Output the (x, y) coordinate of the center of the cell containing the given text.  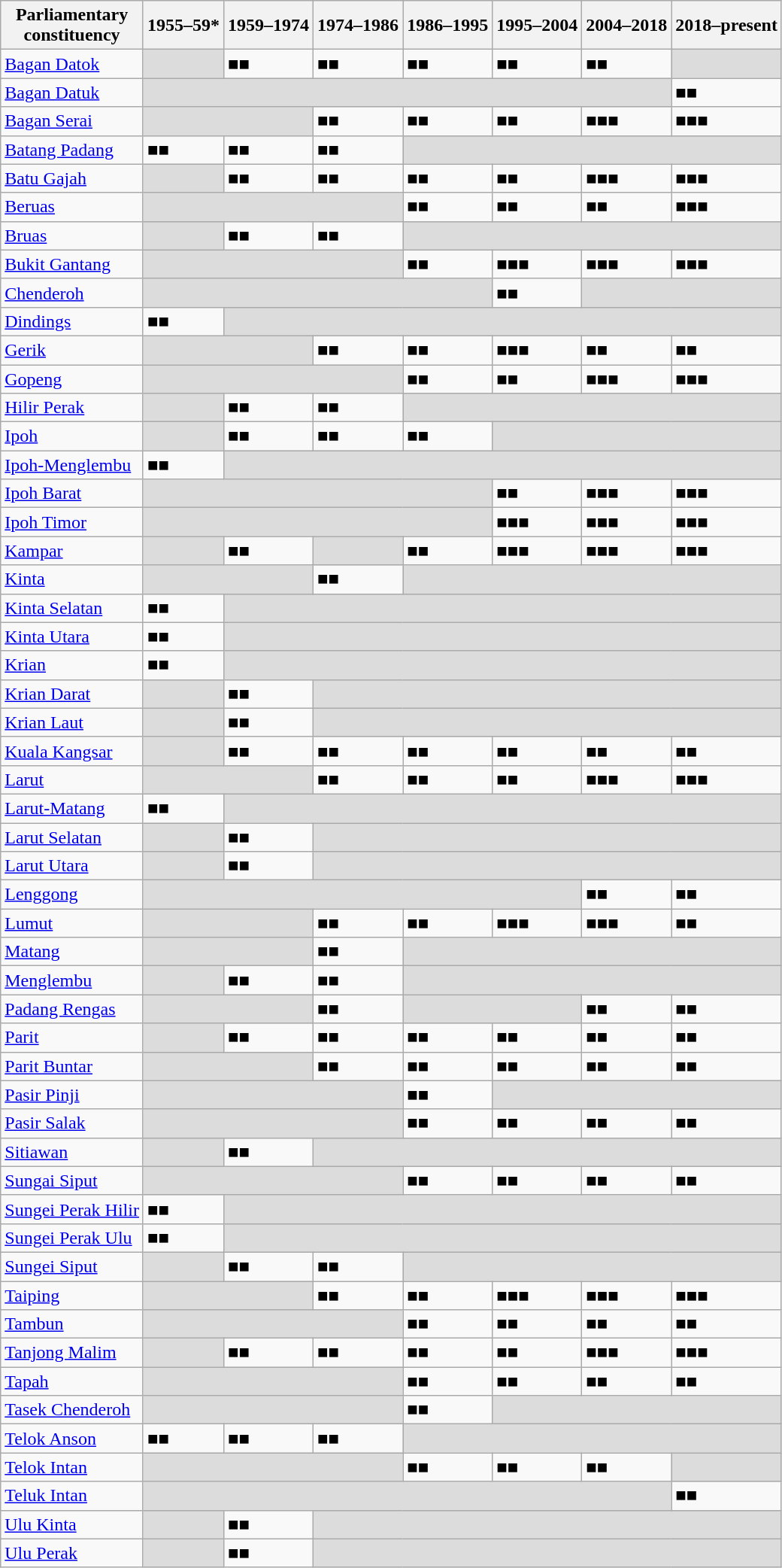
Beruas (72, 207)
Krian (72, 665)
Bukit Gantang (72, 264)
1986–1995 (448, 26)
Pasir Salak (72, 1123)
Kinta (72, 579)
Ipoh Barat (72, 494)
Sungai Siput (72, 1181)
Menglembu (72, 980)
Sungei Siput (72, 1266)
Telok Intan (72, 1467)
Padang Rengas (72, 1009)
Chenderoh (72, 293)
Batu Gajah (72, 178)
Ipoh (72, 436)
Lumut (72, 923)
Tasek Chenderoh (72, 1410)
Telok Anson (72, 1439)
Parliamentaryconstituency (72, 26)
Bagan Serai (72, 121)
Kinta Selatan (72, 608)
Matang (72, 952)
Parit (72, 1038)
2018–present (726, 26)
Kampar (72, 551)
1955–59* (183, 26)
Kinta Utara (72, 637)
Tapah (72, 1381)
Ipoh-Menglembu (72, 465)
1974–1986 (358, 26)
Dindings (72, 321)
Lenggong (72, 895)
Sitiawan (72, 1152)
Larut-Matang (72, 808)
Krian Darat (72, 694)
Sungei Perak Hilir (72, 1209)
2004–2018 (627, 26)
Krian Laut (72, 722)
Batang Padang (72, 150)
Taiping (72, 1295)
Bagan Datuk (72, 93)
Bagan Datok (72, 64)
Ulu Perak (72, 1553)
Larut (72, 779)
Sungei Perak Ulu (72, 1238)
Gerik (72, 350)
Ipoh Timor (72, 522)
Pasir Pinji (72, 1095)
Tanjong Malim (72, 1353)
Kuala Kangsar (72, 751)
Larut Utara (72, 866)
1959–1974 (269, 26)
Bruas (72, 236)
Hilir Perak (72, 408)
1995–2004 (537, 26)
Ulu Kinta (72, 1524)
Teluk Intan (72, 1496)
Larut Selatan (72, 837)
Parit Buntar (72, 1066)
Tambun (72, 1324)
Gopeng (72, 378)
